From the cell containing the given text, extract its center point as (X, Y) coordinate. 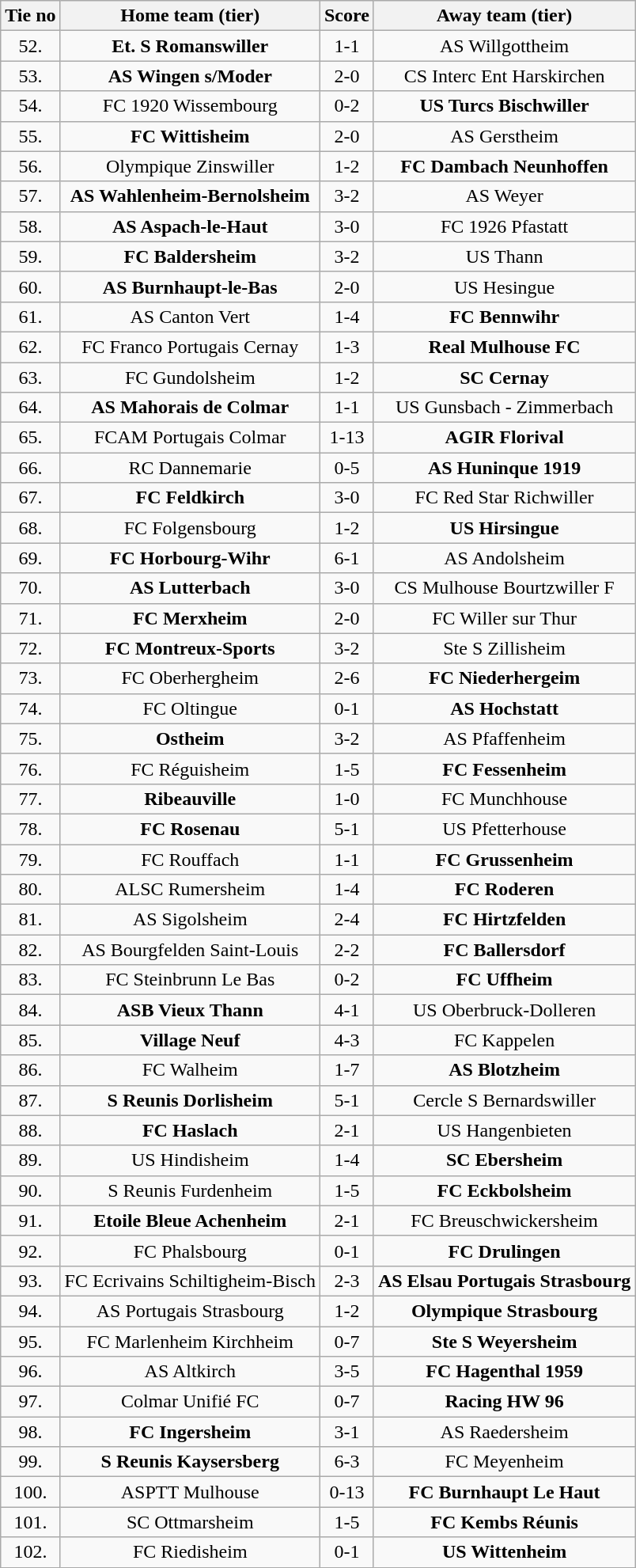
Ostheim (190, 738)
FC 1926 Pfastatt (504, 226)
75. (30, 738)
78. (30, 829)
68. (30, 528)
AS Lutterbach (190, 588)
FC Breuschwickersheim (504, 1221)
AS Burnhaupt-le-Bas (190, 287)
84. (30, 1010)
FC Gundolsheim (190, 378)
Cercle S Bernardswiller (504, 1100)
53. (30, 76)
FC Burnhaupt Le Haut (504, 1492)
ASPTT Mulhouse (190, 1492)
52. (30, 46)
Olympique Zinswiller (190, 166)
Tie no (30, 16)
AS Sigolsheim (190, 920)
CS Mulhouse Bourtzwiller F (504, 588)
AS Aspach-le-Haut (190, 226)
FC Hagenthal 1959 (504, 1372)
SC Ottmarsheim (190, 1522)
101. (30, 1522)
2-4 (346, 920)
FC Meyenheim (504, 1462)
FC Bennwihr (504, 317)
FC Haslach (190, 1130)
93. (30, 1281)
0-13 (346, 1492)
FC Grussenheim (504, 859)
69. (30, 558)
70. (30, 588)
60. (30, 287)
56. (30, 166)
SC Ebersheim (504, 1160)
102. (30, 1552)
US Hesingue (504, 287)
61. (30, 317)
Ribeauville (190, 799)
94. (30, 1311)
98. (30, 1432)
4-1 (346, 1010)
AS Hochstatt (504, 708)
FC Hirtzfelden (504, 920)
AS Andolsheim (504, 558)
FC Dambach Neunhoffen (504, 166)
73. (30, 678)
FC Fessenheim (504, 769)
87. (30, 1100)
88. (30, 1130)
89. (30, 1160)
1-7 (346, 1070)
AS Blotzheim (504, 1070)
58. (30, 226)
80. (30, 890)
US Wittenheim (504, 1552)
91. (30, 1221)
CS Interc Ent Harskirchen (504, 76)
AS Weyer (504, 196)
90. (30, 1190)
FC Eckbolsheim (504, 1190)
83. (30, 980)
FC Wittisheim (190, 136)
S Reunis Kaysersberg (190, 1462)
FC Baldersheim (190, 256)
FC Oberhergheim (190, 678)
2-6 (346, 678)
82. (30, 950)
85. (30, 1040)
FC Horbourg-Wihr (190, 558)
FC Réguisheim (190, 769)
FC 1920 Wissembourg (190, 106)
Etoile Bleue Achenheim (190, 1221)
AS Mahorais de Colmar (190, 408)
Village Neuf (190, 1040)
FC Phalsbourg (190, 1251)
2-2 (346, 950)
96. (30, 1372)
1-0 (346, 799)
US Turcs Bischwiller (504, 106)
FC Niederhergeim (504, 678)
71. (30, 618)
AS Willgottheim (504, 46)
55. (30, 136)
AS Huninque 1919 (504, 468)
US Pfetterhouse (504, 829)
Score (346, 16)
62. (30, 347)
1-3 (346, 347)
RC Dannemarie (190, 468)
Real Mulhouse FC (504, 347)
74. (30, 708)
US Hangenbieten (504, 1130)
63. (30, 378)
FC Rosenau (190, 829)
AS Elsau Portugais Strasbourg (504, 1281)
65. (30, 438)
FC Franco Portugais Cernay (190, 347)
3-1 (346, 1432)
FC Roderen (504, 890)
0-5 (346, 468)
4-3 (346, 1040)
59. (30, 256)
Racing HW 96 (504, 1402)
FC Merxheim (190, 618)
ASB Vieux Thann (190, 1010)
92. (30, 1251)
S Reunis Dorlisheim (190, 1100)
FC Marlenheim Kirchheim (190, 1342)
54. (30, 106)
6-1 (346, 558)
95. (30, 1342)
76. (30, 769)
AS Raedersheim (504, 1432)
FC Kappelen (504, 1040)
81. (30, 920)
FCAM Portugais Colmar (190, 438)
AS Wingen s/Moder (190, 76)
67. (30, 498)
AS Portugais Strasbourg (190, 1311)
FC Montreux-Sports (190, 648)
100. (30, 1492)
FC Drulingen (504, 1251)
AS Bourgfelden Saint-Louis (190, 950)
FC Steinbrunn Le Bas (190, 980)
FC Munchhouse (504, 799)
US Thann (504, 256)
US Gunsbach - Zimmerbach (504, 408)
97. (30, 1402)
AS Pfaffenheim (504, 738)
SC Cernay (504, 378)
US Hindisheim (190, 1160)
66. (30, 468)
US Oberbruck-Dolleren (504, 1010)
FC Oltingue (190, 708)
Away team (tier) (504, 16)
77. (30, 799)
FC Kembs Réunis (504, 1522)
99. (30, 1462)
Home team (tier) (190, 16)
2-3 (346, 1281)
AS Canton Vert (190, 317)
FC Red Star Richwiller (504, 498)
Colmar Unifié FC (190, 1402)
64. (30, 408)
Ste S Zillisheim (504, 648)
6-3 (346, 1462)
Olympique Strasbourg (504, 1311)
FC Ecrivains Schiltigheim-Bisch (190, 1281)
Et. S Romanswiller (190, 46)
Ste S Weyersheim (504, 1342)
FC Feldkirch (190, 498)
AS Wahlenheim-Bernolsheim (190, 196)
1-13 (346, 438)
AS Altkirch (190, 1372)
86. (30, 1070)
AGIR Florival (504, 438)
ALSC Rumersheim (190, 890)
79. (30, 859)
FC Ingersheim (190, 1432)
FC Riedisheim (190, 1552)
72. (30, 648)
FC Rouffach (190, 859)
AS Gerstheim (504, 136)
FC Folgensbourg (190, 528)
FC Ballersdorf (504, 950)
3-5 (346, 1372)
57. (30, 196)
US Hirsingue (504, 528)
FC Walheim (190, 1070)
S Reunis Furdenheim (190, 1190)
FC Willer sur Thur (504, 618)
FC Uffheim (504, 980)
